Pinpoint the cell where the given text exists, returning its (x, y) midpoint coordinate. 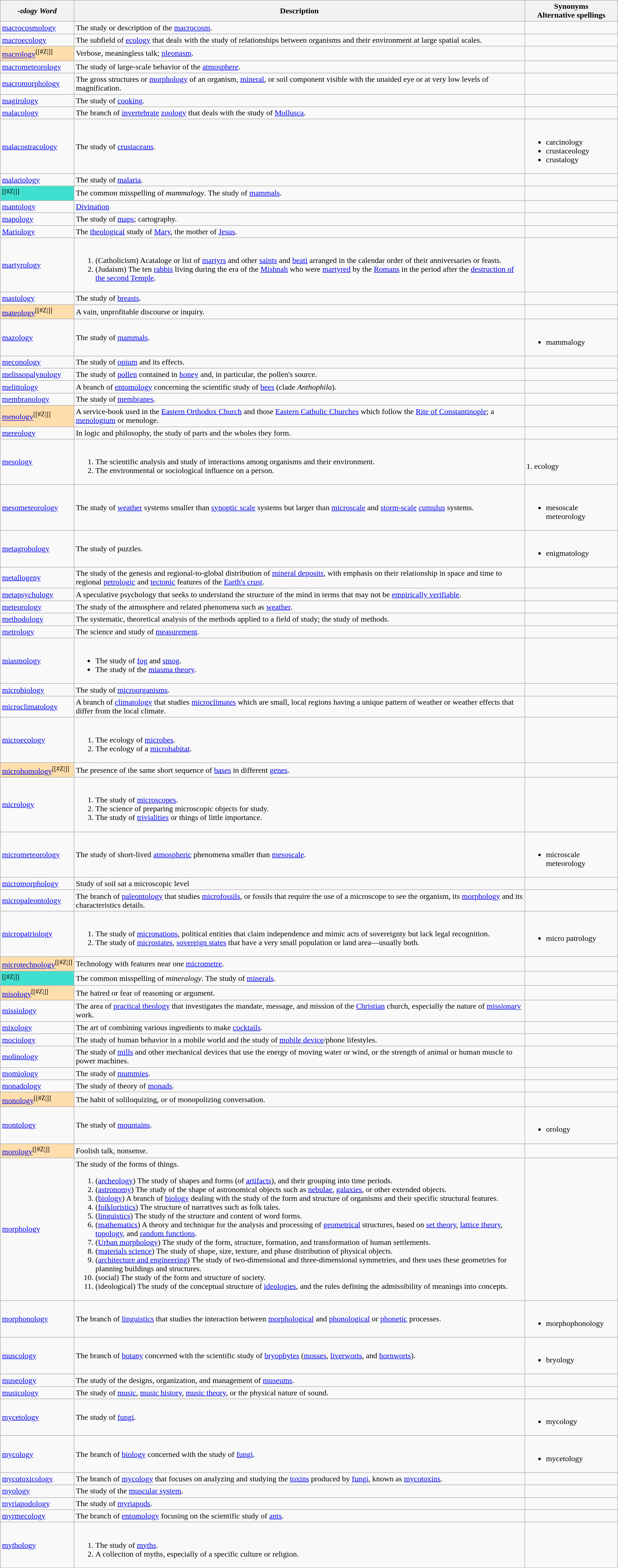
The study of pollen contained in honey and, in particular, the pollen's source. (299, 374)
Verbose, meaningless talk; pleonasm. (299, 53)
malacostracology (37, 147)
Foolish talk, nonsense. (299, 1151)
metagrobology (37, 549)
montology (37, 1125)
A branch of entomology concerning the scientific study of bees (clade Anthophila). (299, 387)
metrology (37, 632)
meteorology (37, 607)
The study of the designs, organization, and management of museums. (299, 1380)
macromorphology (37, 84)
mammalogy (571, 338)
The study of puzzles. (299, 549)
The study or description of the macrocosm. (299, 28)
The study of fog and smog.The study of the miasma theory. (299, 661)
mapology (37, 219)
The branch of biology concerned with the study of fungi. (299, 1454)
micrometeorology (37, 855)
A speculative psychology that seeks to understand the structure of the mind in terms that may not be empirically verifiable. (299, 595)
The study of microscopes.The science of preparing microscopic objects for study.The study of trivialities or things of little importance. (299, 805)
microhomology[[#Z|]] (37, 770)
monology[[#Z|]] (37, 1099)
In logic and philosophy, the study of parts and the wholes they form. (299, 433)
The branch of entomology focusing on the scientific study of ants. (299, 1516)
methodology (37, 619)
miasmology (37, 661)
The scientific analysis and study of interactions among organisms and their environment.The environmental or sociological influence on a person. (299, 462)
enigmatology (571, 549)
myriapodology (37, 1503)
mateology[[#Z|]] (37, 312)
microecology (37, 740)
The study of breasts. (299, 298)
The gross structures or morphology of an organism, mineral, or soil component visible with the unaided eye or at very low levels of magnification. (299, 84)
mastology (37, 298)
momiology (37, 1073)
A vain, unprofitable discourse or inquiry. (299, 312)
malacology (37, 113)
mesology (37, 462)
melittology (37, 387)
muscology (37, 1356)
mociology (37, 1040)
Study of soil sat a microscopic level (299, 884)
macrometeorology (37, 67)
morphonology (37, 1319)
bryology (571, 1356)
mantology (37, 207)
SynonymsAlternative spellings (571, 11)
Divination (299, 207)
The study of membranes. (299, 399)
myology (37, 1491)
The study of myths.A collection of myths, especially of a specific culture or religion. (299, 1545)
microclimatology (37, 706)
membranology (37, 399)
mycotoxicology (37, 1479)
morphology (37, 1230)
The study of human behavior in a mobile world and the study of mobile device/phone lifestyles. (299, 1040)
magirology (37, 101)
museology (37, 1380)
molinology (37, 1057)
mesoscale meteorology (571, 508)
The branch of invertebrate zoology that deals with the study of Mollusca. (299, 113)
The study of microorganisms. (299, 690)
The habit of soliloquizing, or of monopolizing conversation. (299, 1099)
Technology with features near one micrometre. (299, 964)
The common misspelling of mineralogy. The study of minerals. (299, 979)
microtechnology[[#Z|]] (37, 964)
The branch of linguistics that studies the interaction between morphological and phonological or phonetic processes. (299, 1319)
-ology Word (37, 11)
micromorphology (37, 884)
The theological study of Mary, the mother of Jesus. (299, 232)
melissopalynology (37, 374)
The study of opium and its effects. (299, 362)
metapsychology (37, 595)
carcinologycrustaceologycrustalogy (571, 147)
The study of large-scale behavior of the atmosphere. (299, 67)
The study of myriapods. (299, 1503)
micrology (37, 805)
macrocosmology (37, 28)
The study of maps; cartography. (299, 219)
The study of mammals. (299, 338)
The systematic, theoretical analysis of the methods applied to a field of study; the study of methods. (299, 619)
The hatred or fear of reasoning or argument. (299, 993)
macrology[[#Z|]] (37, 53)
mereology (37, 433)
The study of crustaceans. (299, 147)
The study of weather systems smaller than synoptic scale systems but larger than microscale and storm-scale cumulus systems. (299, 508)
mesometeorology (37, 508)
menology[[#Z|]] (37, 416)
The study of cooking. (299, 101)
The subfield of ecology that deals with the study of relationships between organisms and their environment at large spatial scales. (299, 40)
meconology (37, 362)
The art of combining various ingredients to make cocktails. (299, 1028)
Description (299, 11)
The study of theory of monads. (299, 1086)
morphophonology (571, 1319)
micro patrology (571, 934)
The science and study of measurement. (299, 632)
The study of malaria. (299, 180)
The study of fungi. (299, 1417)
The study of the muscular system. (299, 1491)
The study of mountains. (299, 1125)
The branch of mycology that focuses on analyzing and studying the toxins produced by fungi, known as mycotoxins. (299, 1479)
mythology (37, 1545)
The common misspelling of mammalogy. The study of mammals. (299, 194)
The study of the atmosphere and related phenomena such as weather. (299, 607)
morology[[#Z|]] (37, 1151)
The study of music, music history, music theory, or the physical nature of sound. (299, 1393)
missiology (37, 1011)
microscale meteorology (571, 855)
1. ecology (571, 462)
The presence of the same short sequence of bases in different genes. (299, 770)
Mariology (37, 232)
micropatriology (37, 934)
mixology (37, 1028)
microbiology (37, 690)
The study of short-lived atmospheric phenomena smaller than mesoscale. (299, 855)
monadology (37, 1086)
orology (571, 1125)
martyrology (37, 265)
The branch of botany concerned with the scientific study of bryophytes (mosses, liverworts, and hornworts). (299, 1356)
mazology (37, 338)
macroecology (37, 40)
myrmecology (37, 1516)
The study of mummies. (299, 1073)
metallogeny (37, 578)
misology[[#Z|]] (37, 993)
The area of practical theology that investigates the mandate, message, and mission of the Christian church, especially the nature of missionary work. (299, 1011)
micropaleontology (37, 900)
The ecology of microbes.The ecology of a microhabitat. (299, 740)
malariology (37, 180)
musicology (37, 1393)
